Locate the cell with the specified text and output its [x, y] center coordinate. 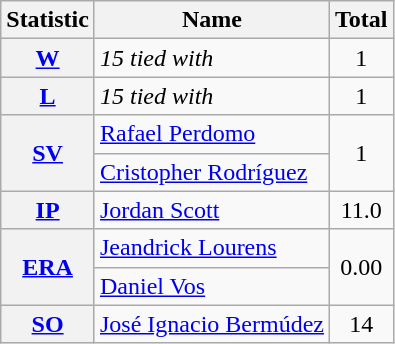
SO [48, 324]
IP [48, 210]
Cristopher Rodríguez [212, 172]
Jeandrick Lourens [212, 248]
Name [212, 20]
11.0 [361, 210]
Jordan Scott [212, 210]
W [48, 58]
0.00 [361, 267]
José Ignacio Bermúdez [212, 324]
Rafael Perdomo [212, 134]
L [48, 96]
Total [361, 20]
SV [48, 153]
Statistic [48, 20]
ERA [48, 267]
Daniel Vos [212, 286]
14 [361, 324]
